Extract the (X, Y) coordinate from the center of the cell holding the provided text.  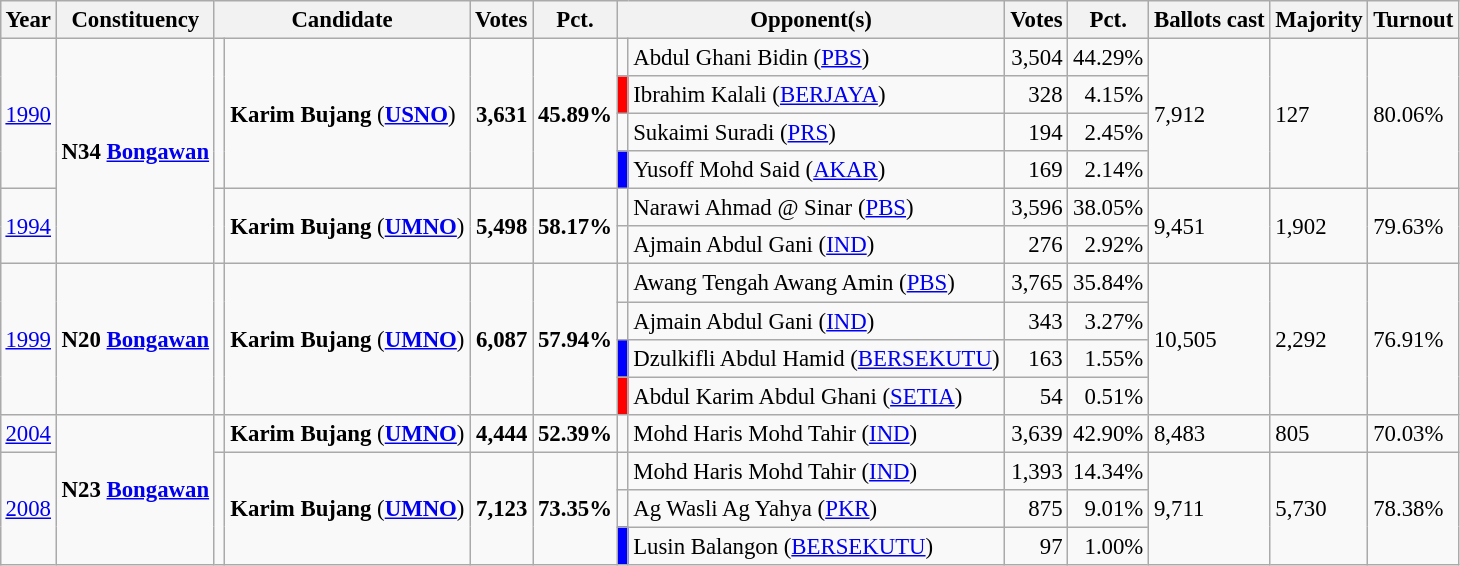
97 (1036, 546)
1,393 (1036, 471)
0.51% (1108, 396)
35.84% (1108, 283)
Awang Tengah Awang Amin (PBS) (816, 283)
805 (1319, 433)
10,505 (1210, 339)
54 (1036, 396)
52.39% (576, 433)
70.03% (1414, 433)
58.17% (576, 226)
2004 (28, 433)
42.90% (1108, 433)
7,123 (502, 508)
N34 Bongawan (135, 151)
3,596 (1036, 208)
80.06% (1414, 113)
1990 (28, 113)
Ag Wasli Ag Yahya (PKR) (816, 508)
2.14% (1108, 170)
Year (28, 20)
Yusoff Mohd Said (AKAR) (816, 170)
3,504 (1036, 57)
875 (1036, 508)
45.89% (576, 113)
N20 Bongawan (135, 339)
9.01% (1108, 508)
163 (1036, 358)
194 (1036, 133)
3,639 (1036, 433)
7,912 (1210, 113)
Ibrahim Kalali (BERJAYA) (816, 95)
9,451 (1210, 226)
Turnout (1414, 20)
4.15% (1108, 95)
3.27% (1108, 321)
169 (1036, 170)
276 (1036, 245)
79.63% (1414, 226)
N23 Bongawan (135, 489)
9,711 (1210, 508)
5,498 (502, 226)
2.92% (1108, 245)
1994 (28, 226)
Lusin Balangon (BERSEKUTU) (816, 546)
1999 (28, 339)
Abdul Ghani Bidin (PBS) (816, 57)
38.05% (1108, 208)
4,444 (502, 433)
Abdul Karim Abdul Ghani (SETIA) (816, 396)
14.34% (1108, 471)
76.91% (1414, 339)
1.00% (1108, 546)
2,292 (1319, 339)
Constituency (135, 20)
6,087 (502, 339)
Sukaimi Suradi (PRS) (816, 133)
1,902 (1319, 226)
2008 (28, 508)
3,631 (502, 113)
44.29% (1108, 57)
Dzulkifli Abdul Hamid (BERSEKUTU) (816, 358)
1.55% (1108, 358)
Candidate (342, 20)
73.35% (576, 508)
78.38% (1414, 508)
2.45% (1108, 133)
Opponent(s) (811, 20)
3,765 (1036, 283)
5,730 (1319, 508)
8,483 (1210, 433)
57.94% (576, 339)
Majority (1319, 20)
328 (1036, 95)
127 (1319, 113)
Narawi Ahmad @ Sinar (PBS) (816, 208)
343 (1036, 321)
Ballots cast (1210, 20)
Karim Bujang (USNO) (348, 113)
